Locate the cell with the specified text and output its (X, Y) center coordinate. 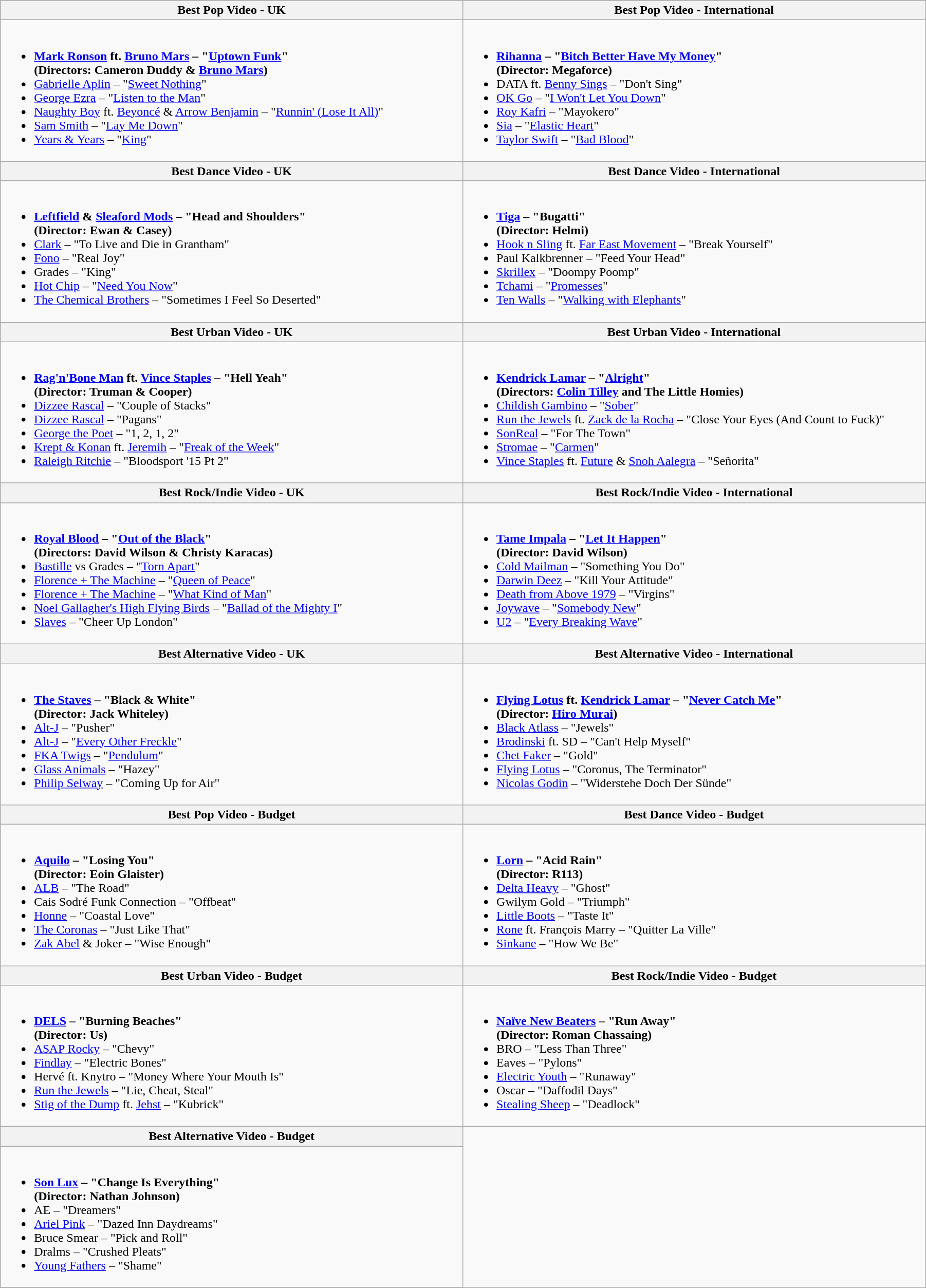
Best Urban Video - International (694, 332)
Best Alternative Video - Budget (232, 1136)
Best Dance Video - International (694, 171)
Best Pop Video - UK (232, 10)
Best Alternative Video - UK (232, 654)
Best Rock/Indie Video - Budget (694, 976)
Best Rock/Indie Video - UK (232, 493)
Best Urban Video - Budget (232, 976)
Best Alternative Video - International (694, 654)
Best Pop Video - Budget (232, 814)
Best Rock/Indie Video - International (694, 493)
Best Dance Video - Budget (694, 814)
Best Urban Video - UK (232, 332)
Best Dance Video - UK (232, 171)
Best Pop Video - International (694, 10)
